Find where the given text appears and provide that cell's center as (x, y) coordinate. 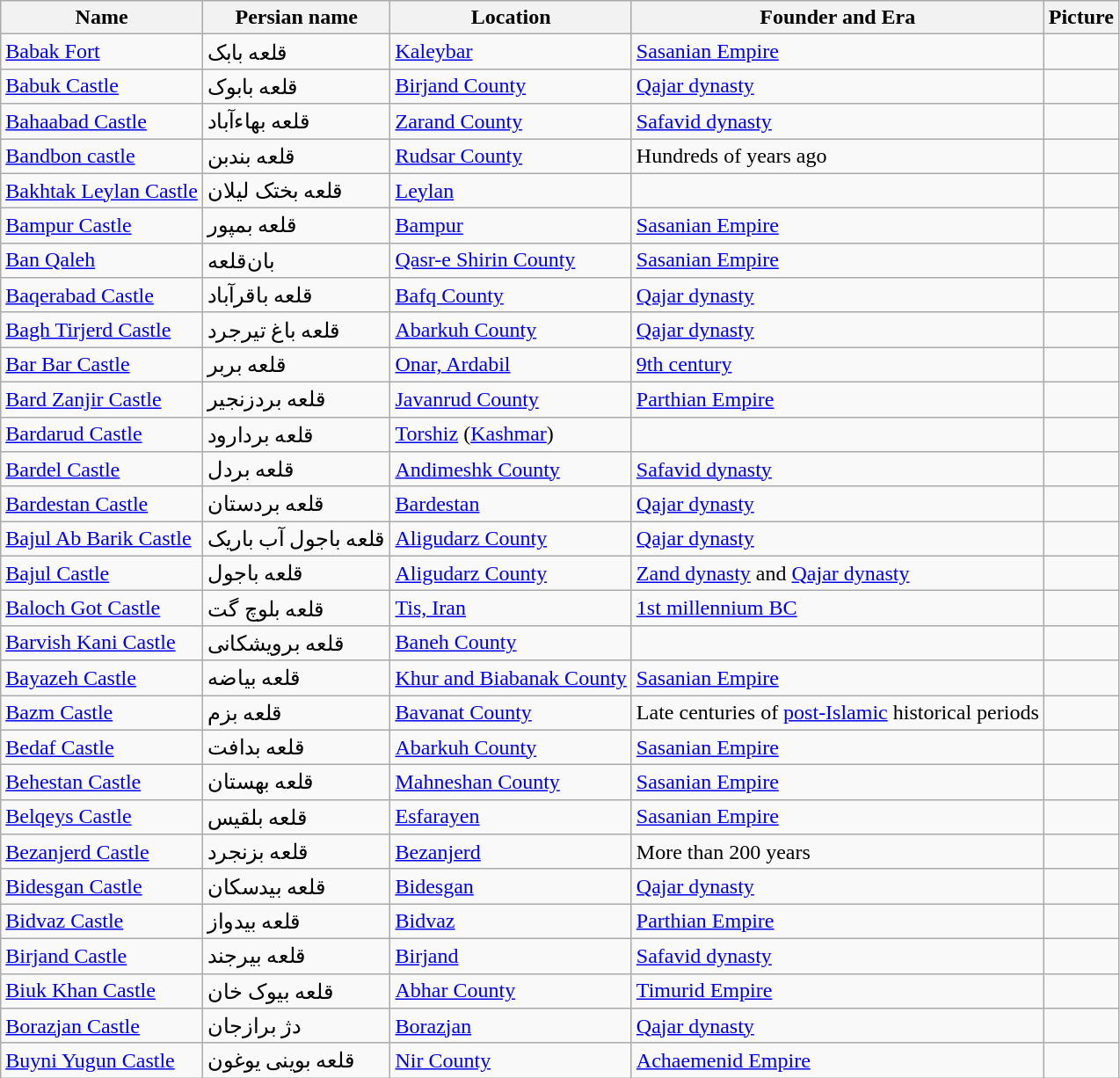
Baneh County (511, 643)
قلعه برویشکانی (296, 643)
Birjand Castle (102, 956)
Name (102, 18)
Rudsar County (511, 157)
Bezanjerd (511, 852)
Bavanat County (511, 712)
Timurid Empire (837, 991)
بان‌قلعه (296, 260)
Onar, Ardabil (511, 365)
قلعه بربر (296, 365)
قلعه بیاضه (296, 678)
Kaleybar (511, 52)
Bandbon castle (102, 157)
قلعه بوینی یوغون (296, 1060)
Baloch Got Castle (102, 608)
Mahneshan County (511, 783)
قلعه بابک (296, 52)
Nir County (511, 1060)
قلعه بزنجرد (296, 852)
Achaemenid Empire (837, 1060)
Birjand (511, 956)
Tis, Iran (511, 608)
Bardarud Castle (102, 434)
Baqerabad Castle (102, 295)
Bazm Castle (102, 712)
Leylan (511, 191)
Bakhtak Leylan Castle (102, 191)
Borazjan (511, 1026)
Zarand County (511, 121)
قلعه بدافت (296, 747)
Picture (1081, 18)
قلعه باجول آب باریک (296, 539)
Bidvaz (511, 921)
Bahaabad Castle (102, 121)
قلعه بهاءآباد (296, 121)
قلعه باقرآباد (296, 295)
قلعه بابوک (296, 86)
Qasr-e Shirin County (511, 260)
Bedaf Castle (102, 747)
Javanrud County (511, 399)
قلعه بلوچ گت (296, 608)
Bard Zanjir Castle (102, 399)
Bardestan (511, 504)
Late centuries of post-Islamic historical periods (837, 712)
Biuk Khan Castle (102, 991)
Bardestan Castle (102, 504)
Ban Qaleh (102, 260)
Babak Fort (102, 52)
دژ برازجان (296, 1026)
قلعه بردزنجیر (296, 399)
قلعه بلقیس (296, 817)
Torshiz (Kashmar) (511, 434)
Bar Bar Castle (102, 365)
قلعه بیرجند (296, 956)
قلعه بردستان (296, 504)
Borazjan Castle (102, 1026)
Bajul Ab Barik Castle (102, 539)
Behestan Castle (102, 783)
قلعه باجول (296, 573)
قلعه بیدواز (296, 921)
More than 200 years (837, 852)
قلعه باغ تیرجرد (296, 330)
Khur and Biabanak County (511, 678)
قلعه بختک لیلان (296, 191)
Andimeshk County (511, 470)
Bidvaz Castle (102, 921)
Persian name (296, 18)
Belqeys Castle (102, 817)
Bidesgan (511, 886)
Bardel Castle (102, 470)
Bezanjerd Castle (102, 852)
1st millennium BC (837, 608)
قلعه بیوک خان (296, 991)
Zand dynasty and Qajar dynasty (837, 573)
Esfarayen (511, 817)
Birjand County (511, 86)
Bampur (511, 226)
Bajul Castle (102, 573)
قلعه بهستان (296, 783)
قلعه بمپور (296, 226)
قلعه بردارود (296, 434)
قلعه بندبن (296, 157)
Bagh Tirjerd Castle (102, 330)
Barvish Kani Castle (102, 643)
Abhar County (511, 991)
Location (511, 18)
Bafq County (511, 295)
Founder and Era (837, 18)
قلعه بیدسکان (296, 886)
قلعه بزم (296, 712)
Bidesgan Castle (102, 886)
Bampur Castle (102, 226)
Buyni Yugun Castle (102, 1060)
Bayazeh Castle (102, 678)
قلعه بردل (296, 470)
Hundreds of years ago (837, 157)
9th century (837, 365)
Babuk Castle (102, 86)
